Find where the given text appears and provide that cell's center as (X, Y) coordinate. 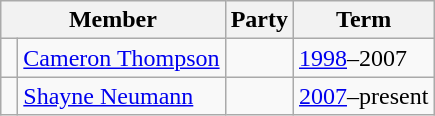
2007–present (363, 96)
1998–2007 (363, 58)
Term (363, 20)
Shayne Neumann (122, 96)
Cameron Thompson (122, 58)
Party (259, 20)
Member (113, 20)
